Locate the cell with the specified text and output its (x, y) center coordinate. 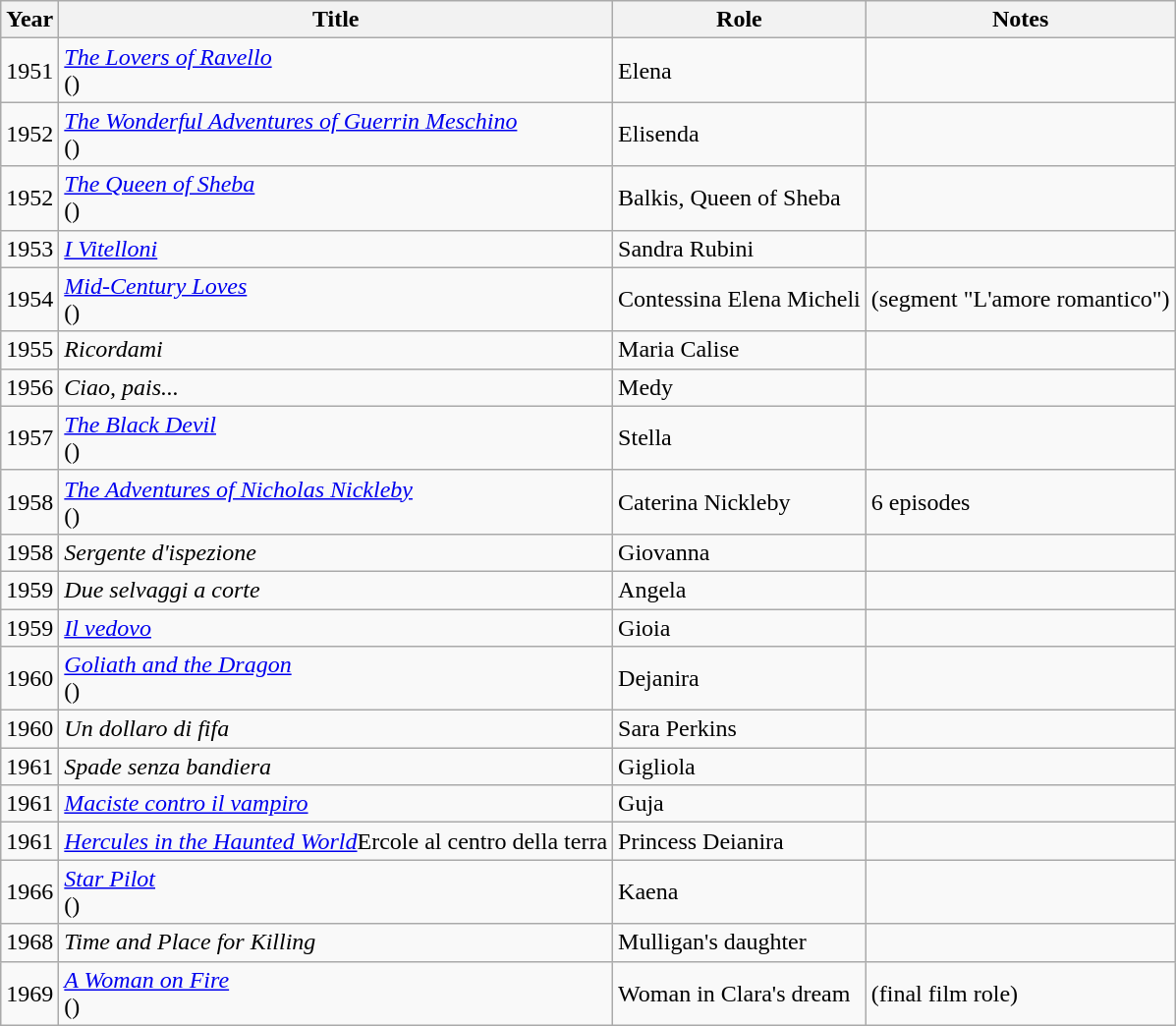
(segment "L'amore romantico") (1020, 299)
Princess Deianira (740, 841)
Giovanna (740, 552)
Spade senza bandiera (336, 767)
Mid-Century Loves() (336, 299)
Sara Perkins (740, 729)
1951 (29, 71)
1957 (29, 438)
Woman in Clara's dream (740, 993)
1955 (29, 350)
The Wonderful Adventures of Guerrin Meschino() (336, 134)
The Black Devil() (336, 438)
Caterina Nickleby (740, 501)
Due selvaggi a corte (336, 590)
Dejanira (740, 678)
Star Pilot() (336, 892)
Maria Calise (740, 350)
6 episodes (1020, 501)
Guja (740, 804)
(final film role) (1020, 993)
Sandra Rubini (740, 249)
Goliath and the Dragon() (336, 678)
Notes (1020, 20)
Elisenda (740, 134)
Gioia (740, 628)
1956 (29, 387)
A Woman on Fire() (336, 993)
Balkis, Queen of Sheba (740, 199)
1968 (29, 942)
Maciste contro il vampiro (336, 804)
Mulligan's daughter (740, 942)
Role (740, 20)
The Adventures of Nicholas Nickleby() (336, 501)
Ciao, pais... (336, 387)
1954 (29, 299)
Year (29, 20)
1966 (29, 892)
Sergente d'ispezione (336, 552)
Stella (740, 438)
The Lovers of Ravello() (336, 71)
Hercules in the Haunted WorldErcole al centro della terra (336, 841)
Title (336, 20)
1953 (29, 249)
Elena (740, 71)
Medy (740, 387)
Un dollaro di fifa (336, 729)
Il vedovo (336, 628)
Gigliola (740, 767)
Kaena (740, 892)
Time and Place for Killing (336, 942)
I Vitelloni (336, 249)
Ricordami (336, 350)
Angela (740, 590)
1969 (29, 993)
The Queen of Sheba() (336, 199)
Contessina Elena Micheli (740, 299)
